Search for the cell housing the specified text and yield its [x, y] center coordinate. 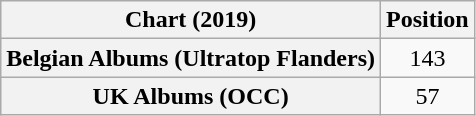
Position [428, 20]
57 [428, 96]
Chart (2019) [191, 20]
143 [428, 58]
Belgian Albums (Ultratop Flanders) [191, 58]
UK Albums (OCC) [191, 96]
